Extract the [X, Y] coordinate from the center of the cell holding the provided text.  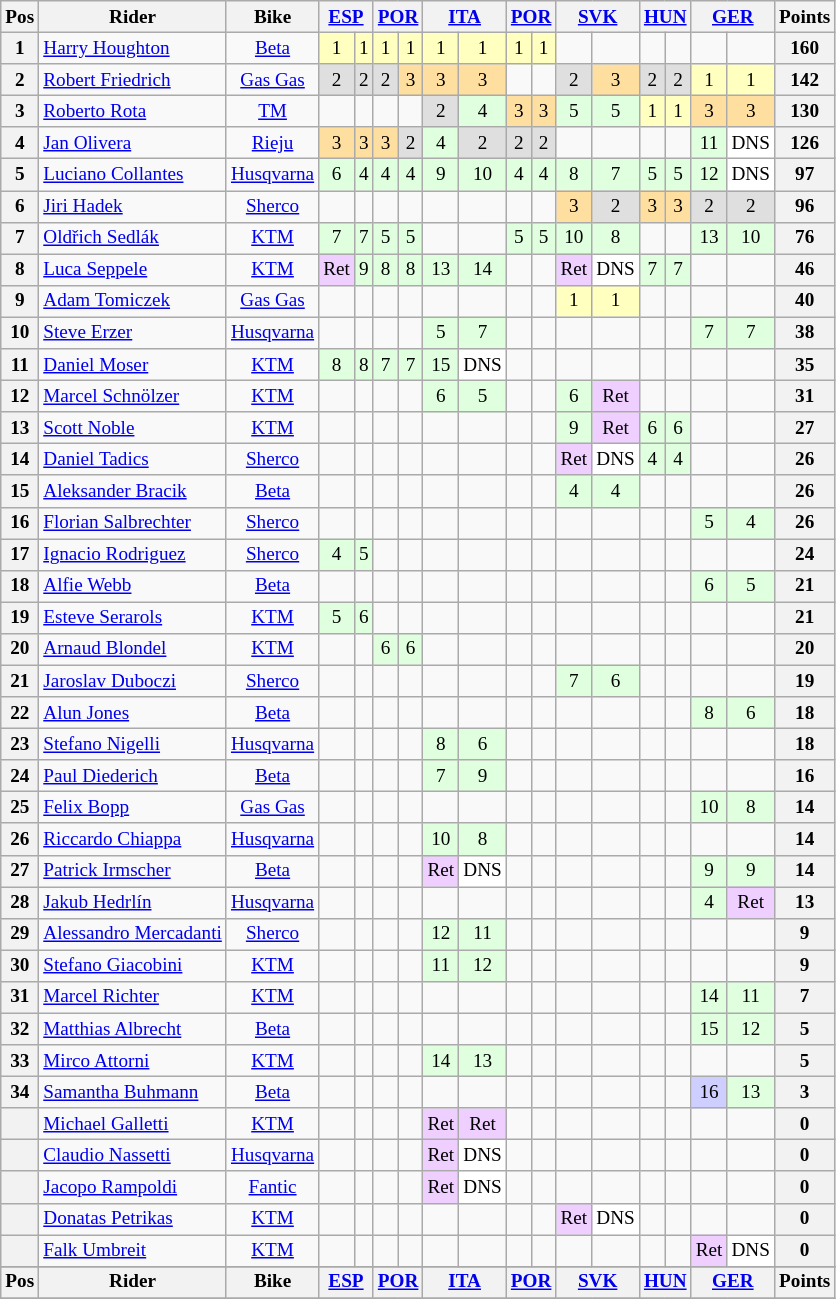
Luca Seppele [133, 270]
32 [20, 1029]
142 [804, 80]
Scott Noble [133, 428]
Alun Jones [133, 713]
Harry Houghton [133, 48]
96 [804, 206]
Rieju [272, 143]
Paul Diederich [133, 776]
Oldřich Sedlák [133, 238]
25 [20, 808]
Steve Erzer [133, 333]
29 [20, 934]
130 [804, 111]
23 [20, 744]
Roberto Rota [133, 111]
Ignacio Rodriguez [133, 554]
Marcel Schnölzer [133, 396]
Claudio Nassetti [133, 1156]
Jaroslav Duboczi [133, 681]
76 [804, 238]
Samantha Buhmann [133, 1092]
17 [20, 554]
Donatas Petrikas [133, 1219]
Florian Salbrechter [133, 523]
Fantic [272, 1187]
126 [804, 143]
Riccardo Chiappa [133, 839]
Daniel Tadics [133, 460]
Alessandro Mercadanti [133, 934]
Daniel Moser [133, 365]
97 [804, 175]
Arnaud Blondel [133, 649]
30 [20, 966]
Marcel Richter [133, 997]
Jan Olivera [133, 143]
Jiri Hadek [133, 206]
Luciano Collantes [133, 175]
28 [20, 902]
Alfie Webb [133, 586]
Felix Bopp [133, 808]
Aleksander Bracik [133, 491]
46 [804, 270]
Jakub Hedrlín [133, 902]
TM [272, 111]
Adam Tomiczek [133, 301]
Stefano Giacobini [133, 966]
Falk Umbreit [133, 1251]
40 [804, 301]
34 [20, 1092]
33 [20, 1061]
35 [804, 365]
160 [804, 48]
Michael Galletti [133, 1124]
Jacopo Rampoldi [133, 1187]
22 [20, 713]
Matthias Albrecht [133, 1029]
38 [804, 333]
Mirco Attorni [133, 1061]
Patrick Irmscher [133, 871]
Esteve Serarols [133, 618]
Robert Friedrich [133, 80]
Stefano Nigelli [133, 744]
